Determine the [x, y] coordinate at the center of the cell enclosing the given text.  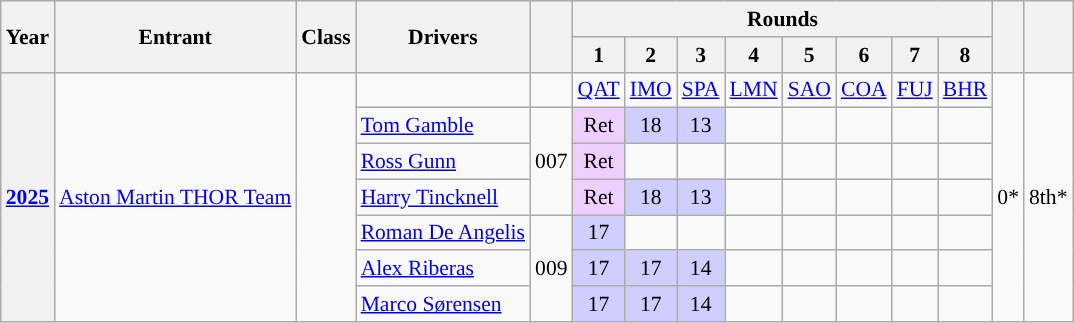
Drivers [443, 36]
SPA [701, 90]
Tom Gamble [443, 126]
Entrant [175, 36]
BHR [966, 90]
Class [326, 36]
4 [753, 55]
SAO [810, 90]
QAT [599, 90]
Roman De Angelis [443, 233]
IMO [651, 90]
Ross Gunn [443, 162]
007 [552, 162]
009 [552, 268]
Year [28, 36]
Aston Martin THOR Team [175, 196]
Marco Sørensen [443, 304]
FUJ [915, 90]
Alex Riberas [443, 269]
Harry Tincknell [443, 197]
1 [599, 55]
6 [864, 55]
8 [966, 55]
3 [701, 55]
0* [1008, 196]
7 [915, 55]
5 [810, 55]
COA [864, 90]
Rounds [783, 19]
2 [651, 55]
2025 [28, 196]
8th* [1048, 196]
LMN [753, 90]
